Provide the (x, y) coordinate of the cell's center where the given text is located.  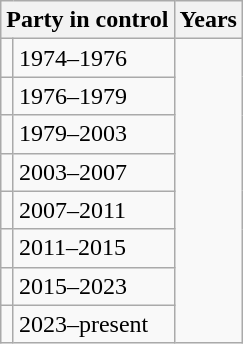
2007–2011 (94, 210)
1974–1976 (94, 58)
Party in control (88, 20)
2003–2007 (94, 172)
1976–1979 (94, 96)
2015–2023 (94, 286)
2023–present (94, 324)
1979–2003 (94, 134)
2011–2015 (94, 248)
Years (208, 20)
